Capture the cell that displays the provided text and extract its [x, y] central coordinate. 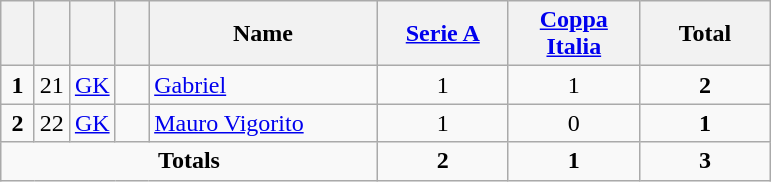
Serie A [442, 34]
Totals [189, 161]
Name [264, 34]
Coppa Italia [574, 34]
3 [704, 161]
21 [52, 85]
22 [52, 123]
0 [574, 123]
Gabriel [264, 85]
Mauro Vigorito [264, 123]
Total [704, 34]
